Return [x, y] of the center of cell containing provided text 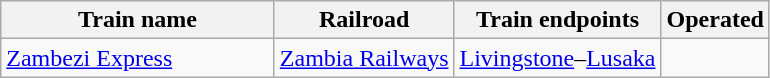
Livingstone–Lusaka [558, 58]
Train endpoints [558, 20]
Operated [715, 20]
Railroad [364, 20]
Zambia Railways [364, 58]
Train name [138, 20]
Zambezi Express [138, 58]
